Return [x, y] of the center of cell containing provided text 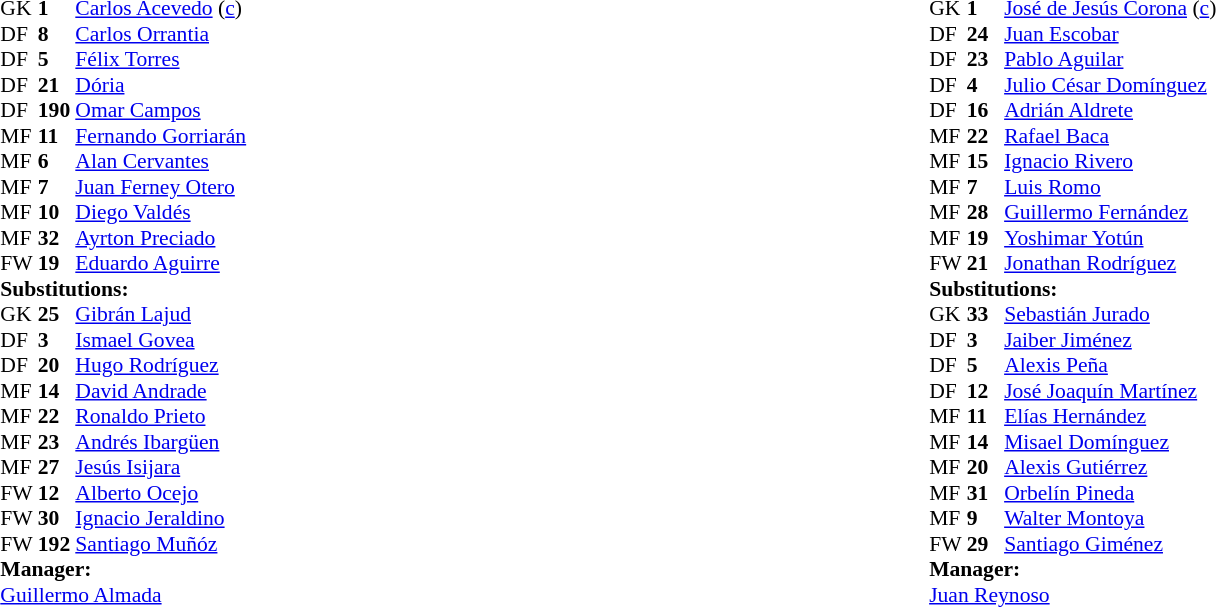
Yoshimar Yotún [1110, 238]
190 [57, 111]
4 [986, 85]
Ronaldo Prieto [160, 417]
Carlos Orrantia [160, 34]
Ayrton Preciado [160, 238]
Hugo Rodríguez [160, 365]
6 [57, 161]
Sebastián Jurado [1110, 315]
9 [986, 519]
Jaiber Jiménez [1110, 340]
Andrés Ibargüen [160, 442]
Juan Escobar [1110, 34]
José Joaquín Martínez [1110, 391]
16 [986, 111]
Alberto Ocejo [160, 493]
24 [986, 34]
27 [57, 467]
Guillermo Fernández [1110, 213]
Alexis Gutiérrez [1110, 467]
David Andrade [160, 391]
Walter Montoya [1110, 519]
28 [986, 213]
Luis Romo [1110, 187]
Adrián Aldrete [1110, 111]
32 [57, 238]
Jonathan Rodríguez [1110, 263]
Jesús Isijara [160, 467]
Félix Torres [160, 59]
Santiago Muñóz [160, 544]
Ismael Govea [160, 340]
Misael Domínguez [1110, 442]
Ignacio Jeraldino [160, 519]
Omar Campos [160, 111]
Ignacio Rivero [1110, 161]
15 [986, 161]
192 [57, 544]
29 [986, 544]
33 [986, 315]
Orbelín Pineda [1110, 493]
25 [57, 315]
Elías Hernández [1110, 417]
Juan Ferney Otero [160, 187]
8 [57, 34]
Eduardo Aguirre [160, 263]
Julio César Domínguez [1110, 85]
Alexis Peña [1110, 365]
Fernando Gorriarán [160, 136]
Diego Valdés [160, 213]
31 [986, 493]
Alan Cervantes [160, 161]
Santiago Giménez [1110, 544]
Gibrán Lajud [160, 315]
Rafael Baca [1110, 136]
Dória [160, 85]
30 [57, 519]
10 [57, 213]
Pablo Aguilar [1110, 59]
